Detect which cell encompasses the target text, then output its [X, Y] center coordinate. 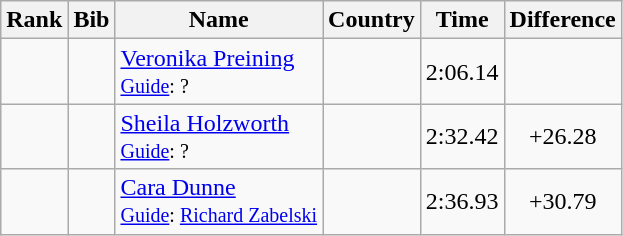
Difference [562, 20]
+26.28 [562, 136]
Cara DunneGuide: Richard Zabelski [219, 202]
2:32.42 [462, 136]
2:36.93 [462, 202]
Veronika PreiningGuide: ? [219, 72]
Sheila HolzworthGuide: ? [219, 136]
Country [372, 20]
Bib [92, 20]
+30.79 [562, 202]
2:06.14 [462, 72]
Name [219, 20]
Rank [34, 20]
Time [462, 20]
